Locate the cell with the specified text and output its [x, y] center coordinate. 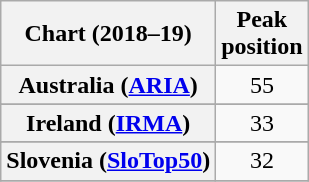
Slovenia (SloTop50) [108, 161]
Chart (2018–19) [108, 34]
33 [262, 123]
Peakposition [262, 34]
Australia (ARIA) [108, 85]
32 [262, 161]
Ireland (IRMA) [108, 123]
55 [262, 85]
